Identify which cell holds the provided text, then report its (x, y) central coordinate. 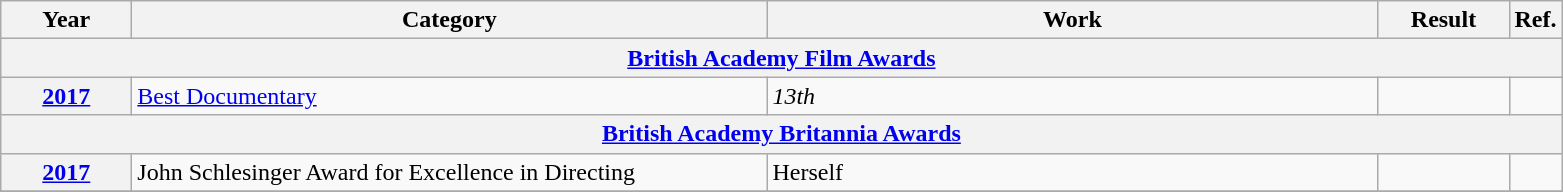
13th (1072, 96)
Work (1072, 20)
Result (1444, 20)
Ref. (1536, 20)
Year (66, 20)
Herself (1072, 172)
Best Documentary (450, 96)
British Academy Film Awards (782, 58)
British Academy Britannia Awards (782, 134)
John Schlesinger Award for Excellence in Directing (450, 172)
Category (450, 20)
